Capture the cell that displays the provided text and extract its (x, y) central coordinate. 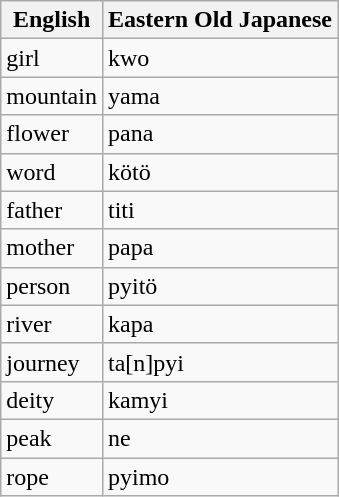
pyimo (220, 477)
yama (220, 96)
kwo (220, 58)
person (52, 286)
mountain (52, 96)
kamyi (220, 400)
flower (52, 134)
river (52, 324)
pana (220, 134)
ta[n]pyi (220, 362)
girl (52, 58)
titi (220, 210)
papa (220, 248)
pyitö (220, 286)
peak (52, 438)
word (52, 172)
English (52, 20)
Eastern Old Japanese (220, 20)
kötö (220, 172)
kapa (220, 324)
mother (52, 248)
deity (52, 400)
father (52, 210)
journey (52, 362)
ne (220, 438)
rope (52, 477)
